Extract the (x, y) coordinate from the center of the cell holding the provided text.  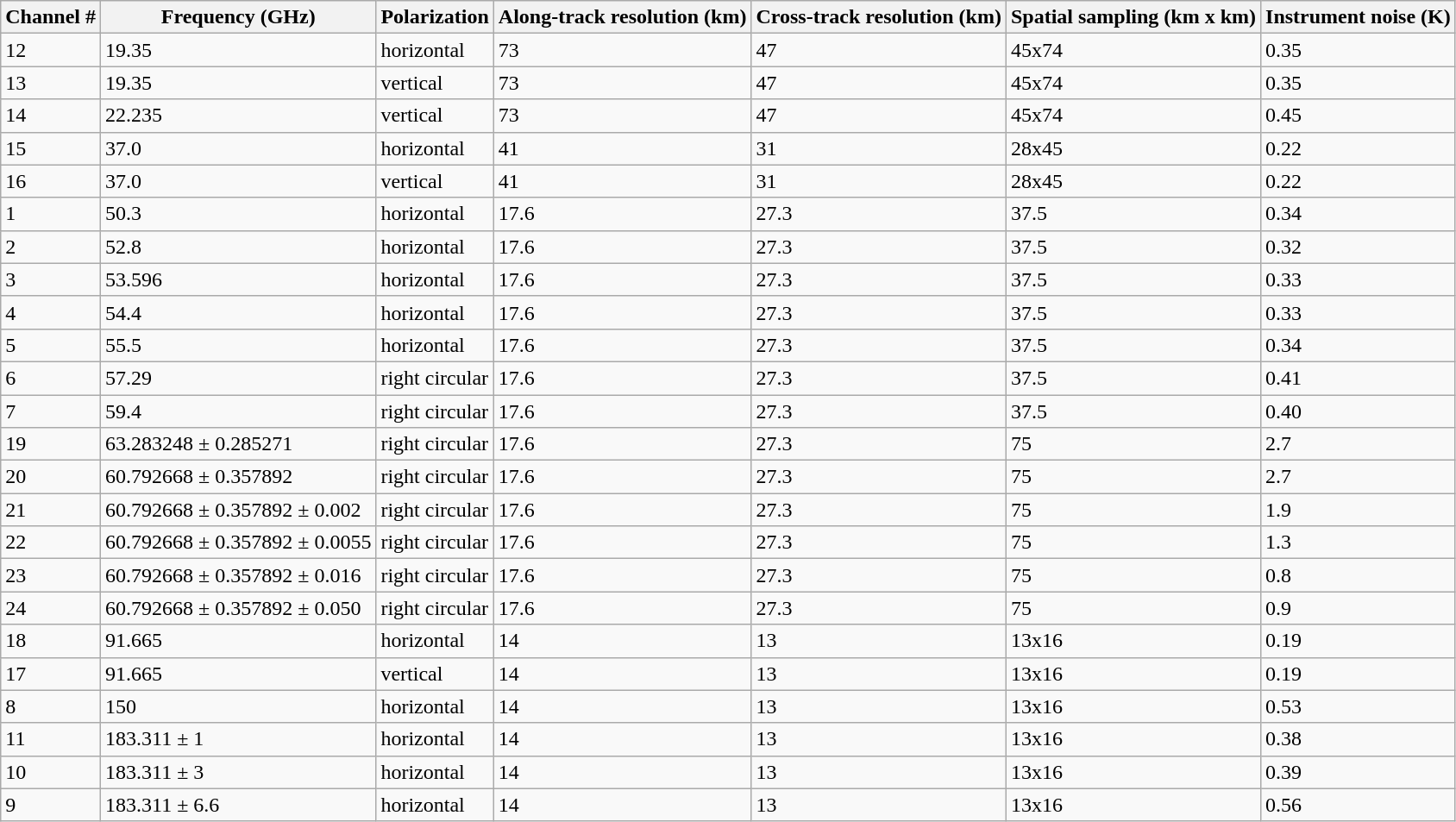
20 (51, 477)
57.29 (238, 378)
52.8 (238, 247)
150 (238, 706)
18 (51, 641)
63.283248 ± 0.285271 (238, 444)
0.9 (1359, 608)
Spatial sampling (km x km) (1133, 17)
16 (51, 181)
Instrument noise (K) (1359, 17)
0.45 (1359, 116)
1.3 (1359, 543)
0.41 (1359, 378)
9 (51, 805)
Channel # (51, 17)
1.9 (1359, 510)
0.8 (1359, 575)
8 (51, 706)
60.792668 ± 0.357892 ± 0.0055 (238, 543)
0.38 (1359, 739)
7 (51, 411)
183.311 ± 6.6 (238, 805)
2 (51, 247)
12 (51, 50)
54.4 (238, 312)
183.311 ± 1 (238, 739)
60.792668 ± 0.357892 ± 0.016 (238, 575)
59.4 (238, 411)
0.39 (1359, 772)
22 (51, 543)
Along-track resolution (km) (623, 17)
23 (51, 575)
11 (51, 739)
183.311 ± 3 (238, 772)
15 (51, 148)
Frequency (GHz) (238, 17)
19 (51, 444)
6 (51, 378)
Cross-track resolution (km) (879, 17)
60.792668 ± 0.357892 (238, 477)
60.792668 ± 0.357892 ± 0.050 (238, 608)
0.32 (1359, 247)
22.235 (238, 116)
Polarization (435, 17)
60.792668 ± 0.357892 ± 0.002 (238, 510)
3 (51, 279)
10 (51, 772)
24 (51, 608)
55.5 (238, 345)
4 (51, 312)
17 (51, 674)
0.56 (1359, 805)
21 (51, 510)
0.40 (1359, 411)
53.596 (238, 279)
5 (51, 345)
1 (51, 214)
0.53 (1359, 706)
50.3 (238, 214)
